Capture the cell that displays the provided text and extract its [X, Y] central coordinate. 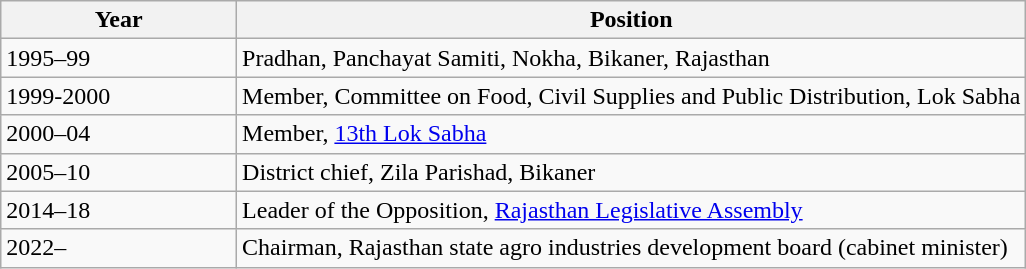
2022– [119, 248]
Leader of the Opposition, Rajasthan Legislative Assembly [632, 210]
2014–18 [119, 210]
Year [119, 20]
1995–99 [119, 58]
Position [632, 20]
1999-2000 [119, 96]
Pradhan, Panchayat Samiti, Nokha, Bikaner, Rajasthan [632, 58]
2005–10 [119, 172]
District chief, Zila Parishad, Bikaner [632, 172]
Member, Committee on Food, Civil Supplies and Public Distribution, Lok Sabha [632, 96]
Chairman, Rajasthan state agro industries development board (cabinet minister) [632, 248]
2000–04 [119, 134]
Member, 13th Lok Sabha [632, 134]
